Output the [x, y] coordinate of the center of the cell containing the given text.  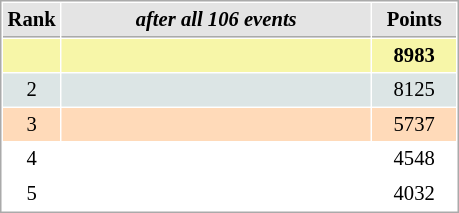
4032 [414, 194]
5737 [414, 124]
4 [32, 158]
Points [414, 20]
Rank [32, 20]
4548 [414, 158]
after all 106 events [216, 20]
2 [32, 90]
8125 [414, 90]
3 [32, 124]
5 [32, 194]
8983 [414, 56]
